For the text-containing cell, return its midpoint in (X, Y) coordinate format. 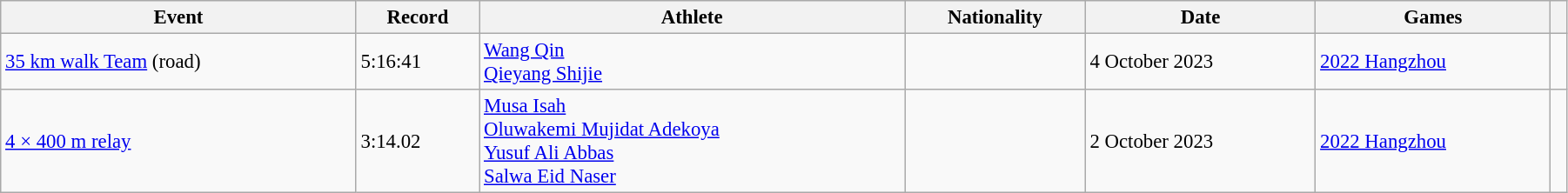
Athlete (693, 17)
2 October 2023 (1201, 141)
Nationality (995, 17)
Record (418, 17)
Wang QinQieyang Shijie (693, 63)
Musa IsahOluwakemi Mujidat AdekoyaYusuf Ali AbbasSalwa Eid Naser (693, 141)
4 October 2023 (1201, 63)
3:14.02 (418, 141)
Date (1201, 17)
35 km walk Team (road) (178, 63)
Event (178, 17)
4 × 400 m relay (178, 141)
Games (1433, 17)
5:16:41 (418, 63)
